Return (x, y) of the center of cell containing provided text 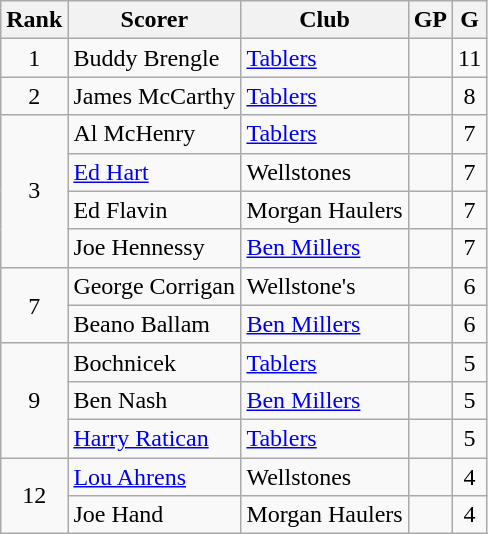
George Corrigan (154, 286)
Beano Ballam (154, 324)
Harry Ratican (154, 438)
Rank (34, 20)
11 (470, 58)
Joe Hennessy (154, 248)
Wellstone's (324, 286)
2 (34, 96)
8 (470, 96)
Buddy Brengle (154, 58)
James McCarthy (154, 96)
9 (34, 400)
Joe Hand (154, 515)
G (470, 20)
Al McHenry (154, 134)
Ben Nash (154, 400)
3 (34, 191)
Lou Ahrens (154, 477)
Ed Flavin (154, 210)
Ed Hart (154, 172)
Club (324, 20)
Bochnicek (154, 362)
1 (34, 58)
Scorer (154, 20)
12 (34, 496)
GP (430, 20)
